Capture the cell that displays the provided text and extract its (x, y) central coordinate. 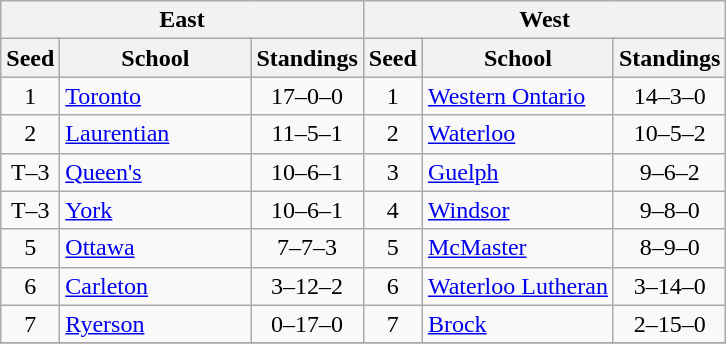
Waterloo (518, 134)
Brock (518, 324)
East (182, 20)
8–9–0 (669, 248)
Ryerson (156, 324)
Ottawa (156, 248)
10–5–2 (669, 134)
Laurentian (156, 134)
9–6–2 (669, 172)
3–14–0 (669, 286)
Western Ontario (518, 96)
McMaster (518, 248)
Queen's (156, 172)
Carleton (156, 286)
0–17–0 (307, 324)
3–12–2 (307, 286)
West (544, 20)
York (156, 210)
14–3–0 (669, 96)
Windsor (518, 210)
Toronto (156, 96)
Waterloo Lutheran (518, 286)
Guelph (518, 172)
7–7–3 (307, 248)
11–5–1 (307, 134)
3 (392, 172)
4 (392, 210)
17–0–0 (307, 96)
9–8–0 (669, 210)
2–15–0 (669, 324)
